Scan for the cell matching the given text and deliver its [x, y] coordinate at center. 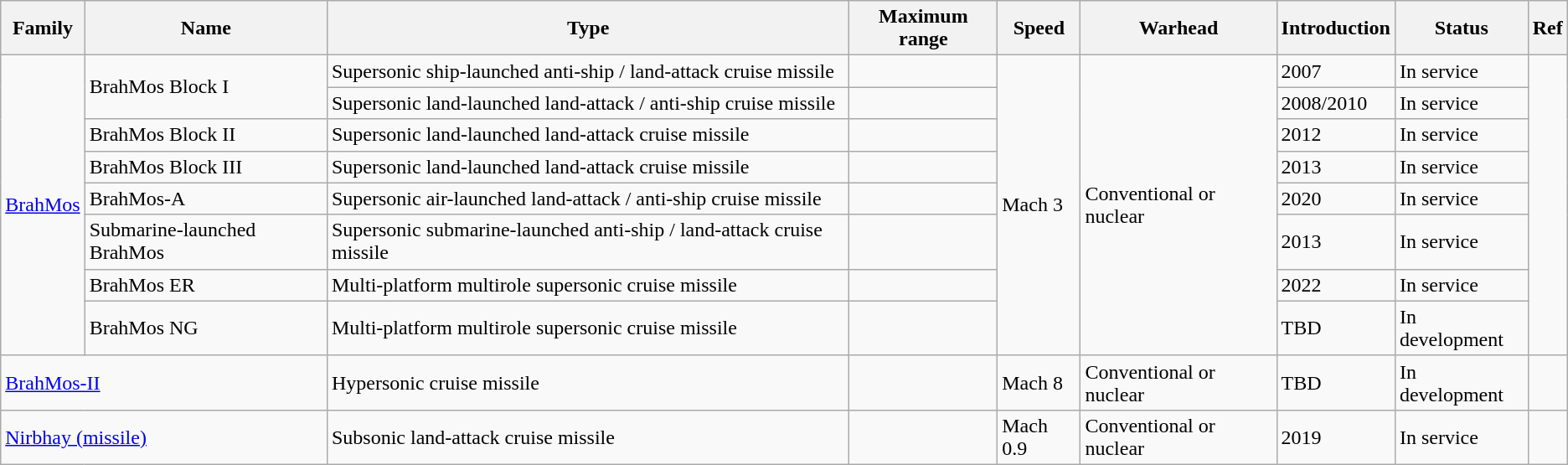
Supersonic land-launched land-attack / anti-ship cruise missile [588, 103]
Speed [1039, 28]
Type [588, 28]
Supersonic ship-launched anti-ship / land-attack cruise missile [588, 71]
Status [1461, 28]
Ref [1548, 28]
BrahMos NG [206, 328]
BrahMos-A [206, 199]
Family [43, 28]
Name [206, 28]
BrahMos-II [164, 382]
2020 [1335, 199]
BrahMos Block II [206, 135]
Mach 0.9 [1039, 437]
2007 [1335, 71]
BrahMos ER [206, 285]
2022 [1335, 285]
Warhead [1179, 28]
BrahMos Block III [206, 167]
Hypersonic cruise missile [588, 382]
Introduction [1335, 28]
2012 [1335, 135]
Mach 8 [1039, 382]
BrahMos [43, 205]
BrahMos Block I [206, 87]
Supersonic air-launched land-attack / anti-ship cruise missile [588, 199]
Subsonic land-attack cruise missile [588, 437]
Maximum range [923, 28]
2008/2010 [1335, 103]
Supersonic submarine-launched anti-ship / land-attack cruise missile [588, 241]
Nirbhay (missile) [164, 437]
2019 [1335, 437]
Submarine-launched BrahMos [206, 241]
Mach 3 [1039, 205]
